Detect which cell encompasses the target text, then output its (X, Y) center coordinate. 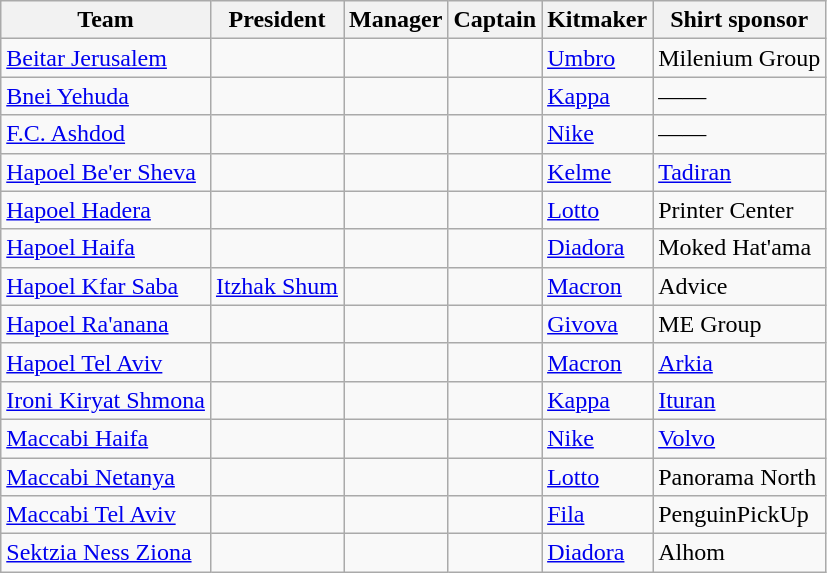
Maccabi Netanya (106, 477)
Team (106, 20)
Hapoel Haifa (106, 248)
Hapoel Be'er Sheva (106, 172)
Itzhak Shum (276, 286)
Kelme (598, 172)
Printer Center (740, 210)
Umbro (598, 58)
Ituran (740, 400)
Hapoel Kfar Saba (106, 286)
Fila (598, 515)
Alhom (740, 553)
Kitmaker (598, 20)
President (276, 20)
Hapoel Hadera (106, 210)
Tadiran (740, 172)
Givova (598, 324)
Manager (396, 20)
PenguinPickUp (740, 515)
Advice (740, 286)
Panorama North (740, 477)
Sektzia Ness Ziona (106, 553)
Volvo (740, 438)
Maccabi Haifa (106, 438)
Arkia (740, 362)
Moked Hat'ama (740, 248)
Ironi Kiryat Shmona (106, 400)
Bnei Yehuda (106, 96)
Shirt sponsor (740, 20)
Milenium Group (740, 58)
Hapoel Ra'anana (106, 324)
Hapoel Tel Aviv (106, 362)
Maccabi Tel Aviv (106, 515)
Captain (495, 20)
ME Group (740, 324)
Beitar Jerusalem (106, 58)
F.C. Ashdod (106, 134)
